Return [x, y] of the center of cell containing provided text 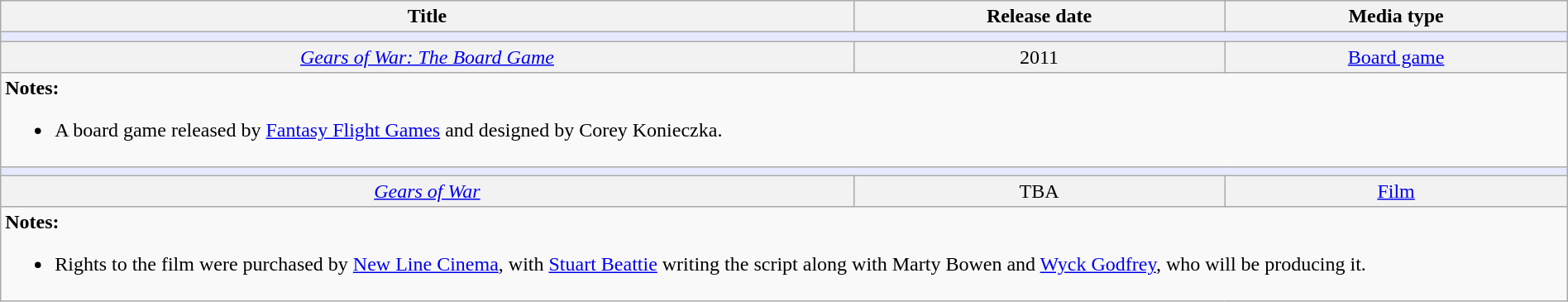
TBA [1039, 191]
Release date [1039, 17]
Film [1396, 191]
Board game [1396, 57]
2011 [1039, 57]
Gears of War: The Board Game [427, 57]
Media type [1396, 17]
Notes:A board game released by Fantasy Flight Games and designed by Corey Konieczka. [784, 119]
Gears of War [427, 191]
Title [427, 17]
